Return the [X, Y] coordinate for the center point of the cell that contains the specified text.  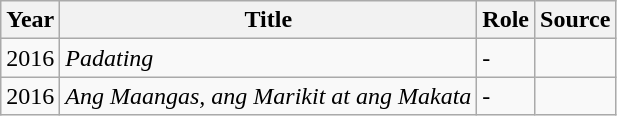
Padating [268, 58]
Year [30, 20]
Source [576, 20]
Ang Maangas, ang Marikit at ang Makata [268, 96]
Title [268, 20]
Role [506, 20]
